Capture the cell that displays the provided text and extract its (X, Y) central coordinate. 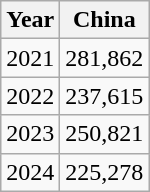
237,615 (104, 96)
2023 (30, 134)
250,821 (104, 134)
281,862 (104, 58)
2021 (30, 58)
China (104, 20)
Year (30, 20)
2022 (30, 96)
2024 (30, 172)
225,278 (104, 172)
